Detect which cell encompasses the target text, then output its [x, y] center coordinate. 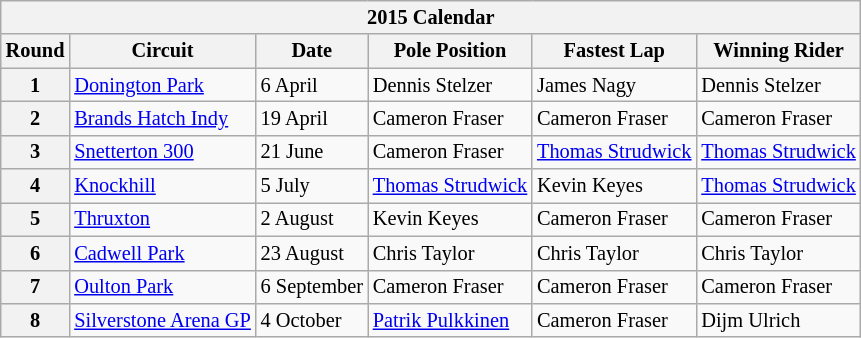
19 April [312, 118]
Oulton Park [162, 287]
2 [36, 118]
8 [36, 320]
6 [36, 253]
Round [36, 51]
James Nagy [614, 85]
4 [36, 186]
Patrik Pulkkinen [450, 320]
2 August [312, 219]
Knockhill [162, 186]
Brands Hatch Indy [162, 118]
7 [36, 287]
Snetterton 300 [162, 152]
Cadwell Park [162, 253]
23 August [312, 253]
Pole Position [450, 51]
Winning Rider [778, 51]
Circuit [162, 51]
Dijm Ulrich [778, 320]
4 October [312, 320]
5 July [312, 186]
21 June [312, 152]
6 September [312, 287]
Donington Park [162, 85]
5 [36, 219]
1 [36, 85]
Silverstone Arena GP [162, 320]
3 [36, 152]
Date [312, 51]
6 April [312, 85]
Thruxton [162, 219]
2015 Calendar [431, 17]
Fastest Lap [614, 51]
